For the text-containing cell, return its midpoint in (x, y) coordinate format. 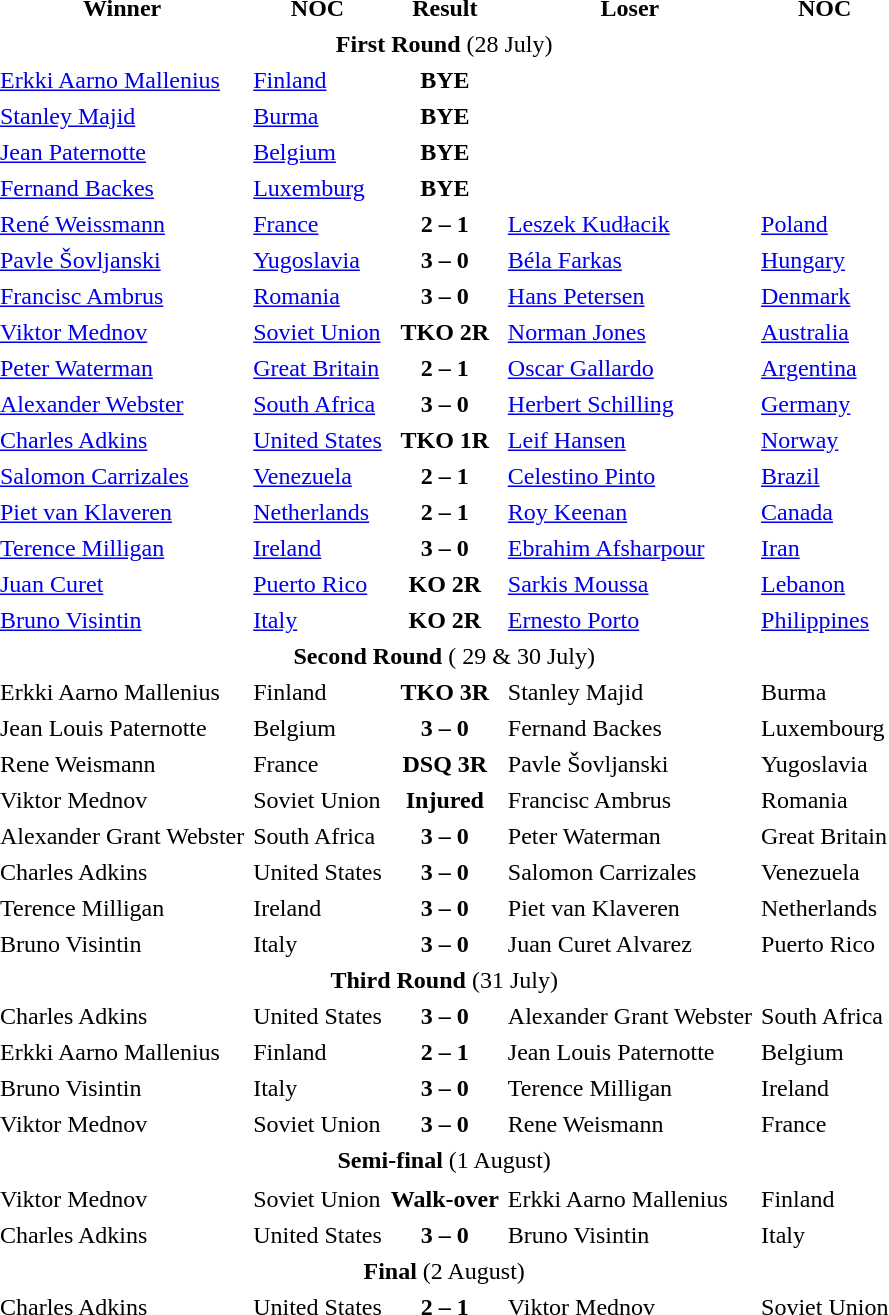
Injured (445, 800)
Peter Waterman (630, 836)
Pavle Šovljanski (630, 764)
Oscar Gallardo (630, 368)
TKO 1R (445, 440)
Hans Petersen (630, 296)
Francisc Ambrus (630, 800)
TKO 2R (445, 332)
Roy Keenan (630, 512)
Leif Hansen (630, 440)
Stanley Majid (630, 692)
Fernand Backes (630, 728)
DSQ 3R (445, 764)
Ebrahim Afsharpour (630, 548)
Rene Weismann (630, 1124)
Burma (318, 116)
Celestino Pinto (630, 476)
Erkki Aarno Mallenius (630, 1200)
Romania (318, 296)
Alexander Grant Webster (630, 1016)
Bruno Visintin (630, 1236)
Béla Farkas (630, 260)
Great Britain (318, 368)
Ernesto Porto (630, 620)
Salomon Carrizales (630, 872)
Luxemburg (318, 188)
Yugoslavia (318, 260)
Venezuela (318, 476)
Piet van Klaveren (630, 908)
Walk-over (445, 1200)
Leszek Kudłacik (630, 224)
Juan Curet Alvarez (630, 944)
Norman Jones (630, 332)
Terence Milligan (630, 1088)
Jean Louis Paternotte (630, 1052)
Herbert Schilling (630, 404)
Puerto Rico (318, 584)
Sarkis Moussa (630, 584)
TKO 3R (445, 692)
Netherlands (318, 512)
